Determine the [X, Y] coordinate at the center of the cell enclosing the given text.  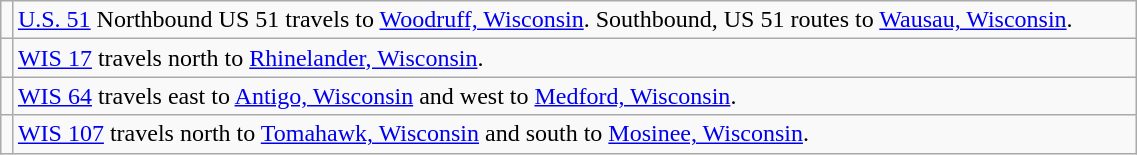
WIS 17 travels north to Rhinelander, Wisconsin. [574, 58]
WIS 107 travels north to Tomahawk, Wisconsin and south to Mosinee, Wisconsin. [574, 134]
WIS 64 travels east to Antigo, Wisconsin and west to Medford, Wisconsin. [574, 96]
U.S. 51 Northbound US 51 travels to Woodruff, Wisconsin. Southbound, US 51 routes to Wausau, Wisconsin. [574, 20]
